Determine the [x, y] coordinate at the center of the cell enclosing the given text.  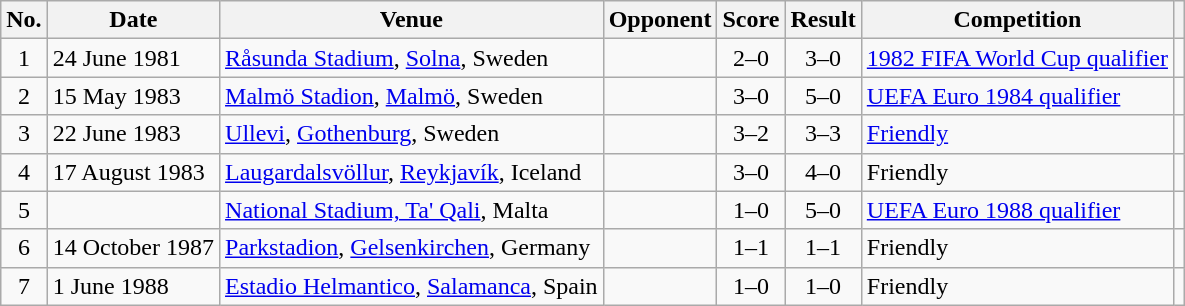
National Stadium, Ta' Qali, Malta [412, 210]
Opponent [660, 20]
15 May 1983 [133, 96]
14 October 1987 [133, 248]
4 [24, 172]
7 [24, 286]
17 August 1983 [133, 172]
Competition [1017, 20]
3–2 [751, 134]
2–0 [751, 58]
Ullevi, Gothenburg, Sweden [412, 134]
Estadio Helmantico, Salamanca, Spain [412, 286]
No. [24, 20]
1 [24, 58]
3 [24, 134]
UEFA Euro 1988 qualifier [1017, 210]
24 June 1981 [133, 58]
4–0 [823, 172]
5 [24, 210]
Malmö Stadion, Malmö, Sweden [412, 96]
Parkstadion, Gelsenkirchen, Germany [412, 248]
1982 FIFA World Cup qualifier [1017, 58]
Laugardalsvöllur, Reykjavík, Iceland [412, 172]
Score [751, 20]
1 June 1988 [133, 286]
Result [823, 20]
UEFA Euro 1984 qualifier [1017, 96]
Date [133, 20]
22 June 1983 [133, 134]
Råsunda Stadium, Solna, Sweden [412, 58]
3–3 [823, 134]
6 [24, 248]
Venue [412, 20]
2 [24, 96]
